Determine the [x, y] coordinate at the center of the cell enclosing the given text.  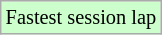
Fastest session lap [81, 17]
